Return (X, Y) of the center of cell containing provided text 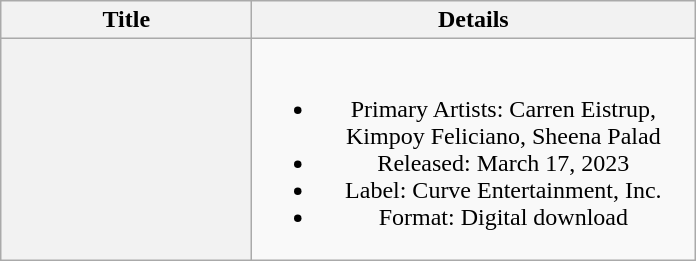
Title (126, 20)
Primary Artists: Carren Eistrup, Kimpoy Feliciano, Sheena PaladReleased: March 17, 2023Label: Curve Entertainment, Inc.Format: Digital download (474, 150)
Details (474, 20)
